Output the (x, y) coordinate of the center of the cell containing the given text.  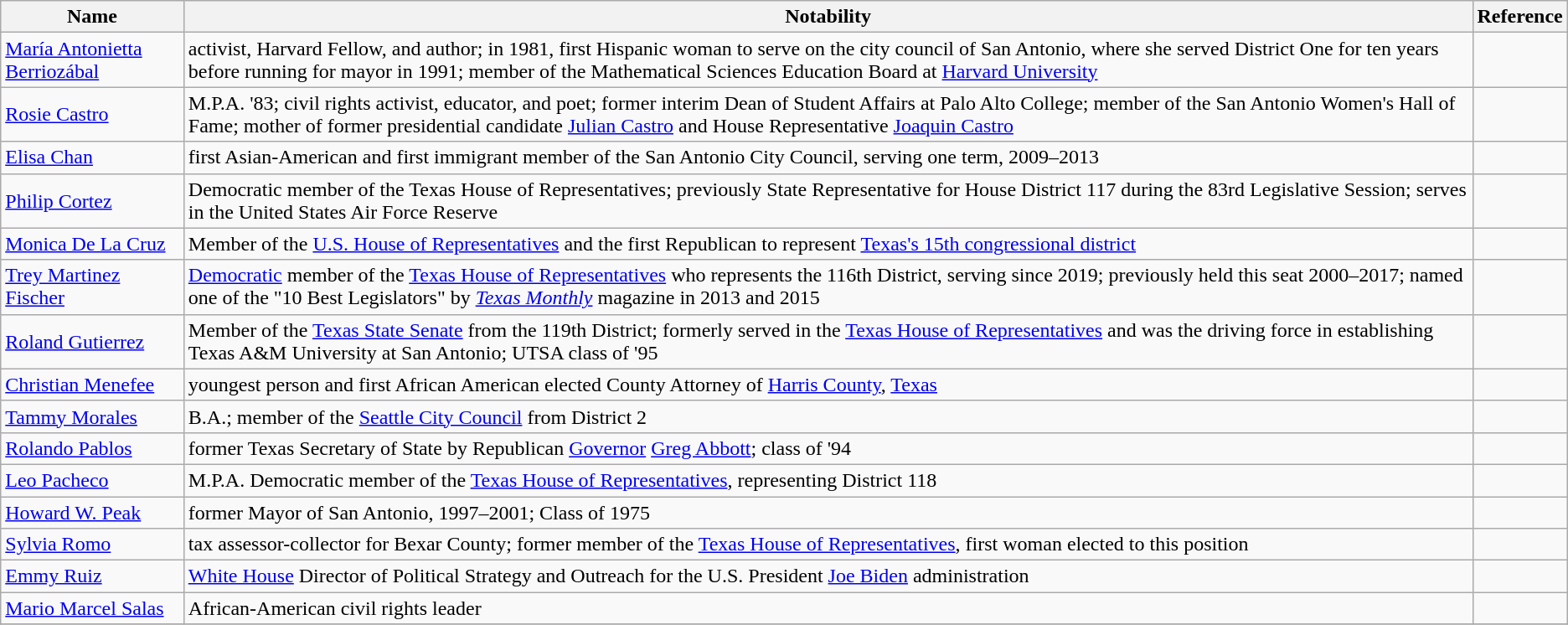
Mario Marcel Salas (92, 608)
Trey Martinez Fischer (92, 287)
Philip Cortez (92, 201)
Notability (828, 17)
María Antonietta Berriozábal (92, 60)
youngest person and first African American elected County Attorney of Harris County, Texas (828, 385)
Sylvia Romo (92, 545)
Member of the U.S. House of Representatives and the first Republican to represent Texas's 15th congressional district (828, 244)
Howard W. Peak (92, 512)
Name (92, 17)
Leo Pacheco (92, 480)
Christian Menefee (92, 385)
tax assessor-collector for Bexar County; former member of the Texas House of Representatives, first woman elected to this position (828, 545)
White House Director of Political Strategy and Outreach for the U.S. President Joe Biden administration (828, 576)
Roland Gutierrez (92, 342)
Elisa Chan (92, 158)
Reference (1519, 17)
first Asian-American and first immigrant member of the San Antonio City Council, serving one term, 2009–2013 (828, 158)
Rosie Castro (92, 114)
former Texas Secretary of State by Republican Governor Greg Abbott; class of '94 (828, 448)
Emmy Ruiz (92, 576)
M.P.A. Democratic member of the Texas House of Representatives, representing District 118 (828, 480)
Monica De La Cruz (92, 244)
Rolando Pablos (92, 448)
Tammy Morales (92, 416)
former Mayor of San Antonio, 1997–2001; Class of 1975 (828, 512)
B.A.; member of the Seattle City Council from District 2 (828, 416)
African-American civil rights leader (828, 608)
